Search for the cell housing the specified text and yield its (X, Y) center coordinate. 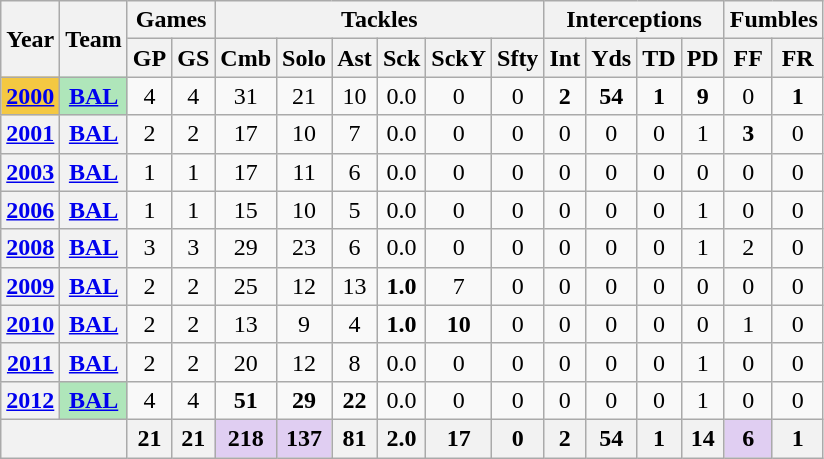
23 (304, 248)
PD (702, 58)
Int (565, 58)
2010 (30, 324)
25 (246, 286)
SckY (459, 58)
FR (798, 58)
Yds (612, 58)
2001 (30, 134)
Sck (401, 58)
5 (355, 210)
Sfty (518, 58)
Team (94, 39)
15 (246, 210)
218 (246, 438)
Fumbles (774, 20)
Games (170, 20)
2003 (30, 172)
GS (194, 58)
FF (748, 58)
2012 (30, 400)
2011 (30, 362)
137 (304, 438)
Cmb (246, 58)
2.0 (401, 438)
Interceptions (634, 20)
22 (355, 400)
Ast (355, 58)
2006 (30, 210)
51 (246, 400)
20 (246, 362)
11 (304, 172)
2009 (30, 286)
8 (355, 362)
14 (702, 438)
2008 (30, 248)
TD (659, 58)
81 (355, 438)
2000 (30, 96)
31 (246, 96)
Solo (304, 58)
Year (30, 39)
Tackles (380, 20)
GP (149, 58)
